Extract the [x, y] coordinate from the center of the cell holding the provided text.  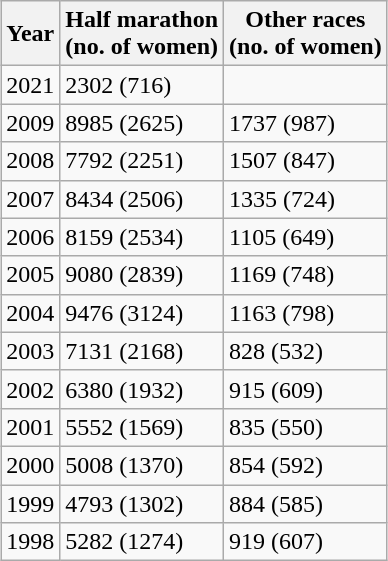
2302 (716) [142, 85]
1999 [30, 503]
2008 [30, 161]
854 (592) [306, 465]
2002 [30, 389]
4793 (1302) [142, 503]
1163 (798) [306, 313]
8159 (2534) [142, 237]
5552 (1569) [142, 427]
2004 [30, 313]
9476 (3124) [142, 313]
7131 (2168) [142, 351]
Year [30, 34]
919 (607) [306, 542]
884 (585) [306, 503]
8985 (2625) [142, 123]
2003 [30, 351]
2009 [30, 123]
2021 [30, 85]
9080 (2839) [142, 275]
Half marathon(no. of women) [142, 34]
1335 (724) [306, 199]
2005 [30, 275]
2001 [30, 427]
7792 (2251) [142, 161]
2006 [30, 237]
1507 (847) [306, 161]
5008 (1370) [142, 465]
1737 (987) [306, 123]
828 (532) [306, 351]
8434 (2506) [142, 199]
2000 [30, 465]
915 (609) [306, 389]
5282 (1274) [142, 542]
6380 (1932) [142, 389]
1169 (748) [306, 275]
1998 [30, 542]
835 (550) [306, 427]
2007 [30, 199]
Other races(no. of women) [306, 34]
1105 (649) [306, 237]
